Find where the given text appears and provide that cell's center as [X, Y] coordinate. 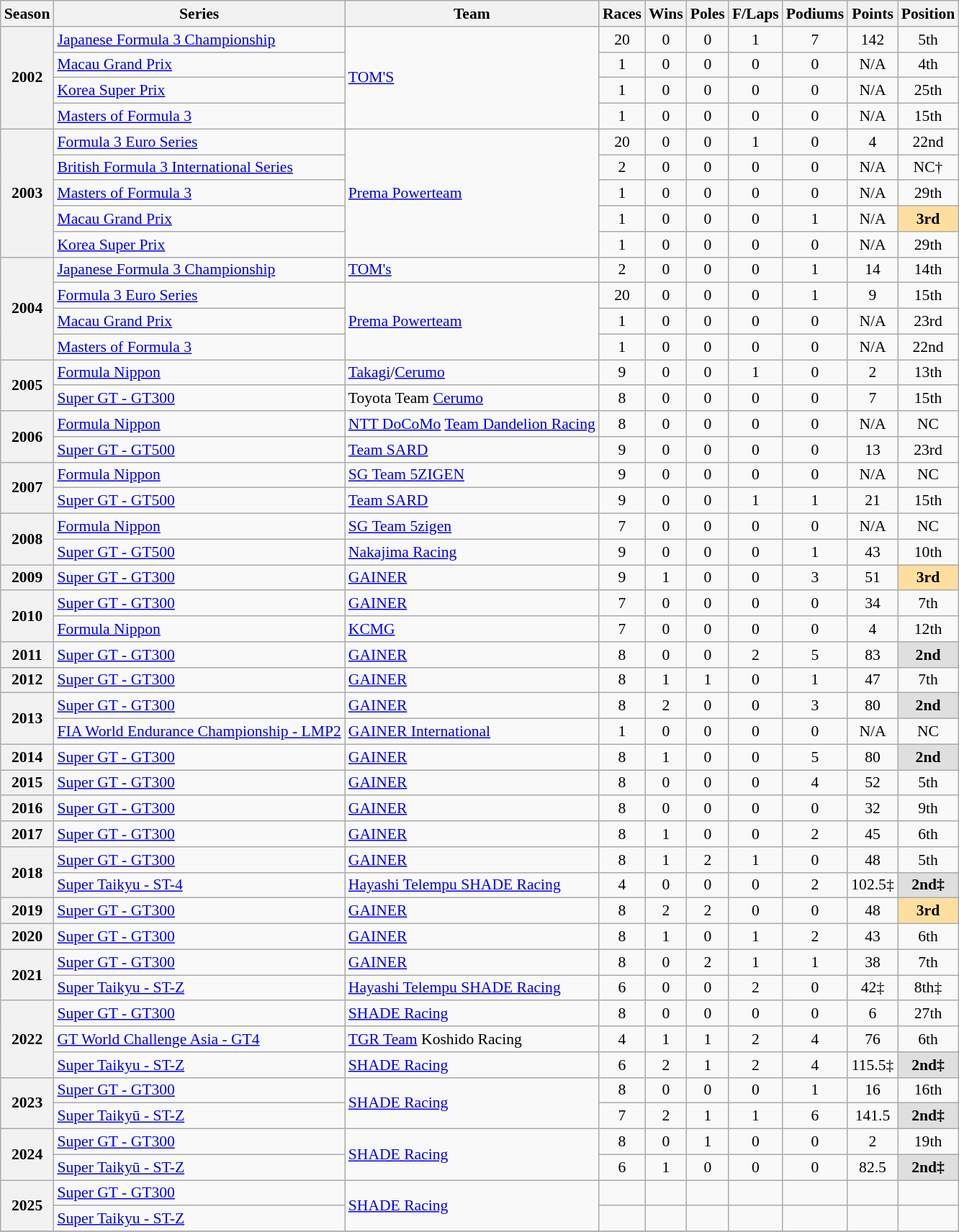
2020 [27, 937]
Podiums [815, 14]
141.5 [873, 1116]
2006 [27, 436]
2009 [27, 578]
2008 [27, 540]
2010 [27, 616]
2003 [27, 193]
34 [873, 604]
21 [873, 501]
KCMG [472, 629]
2023 [27, 1102]
2016 [27, 809]
TOM'S [472, 78]
Points [873, 14]
F/Laps [756, 14]
8th‡ [928, 988]
76 [873, 1039]
Wins [666, 14]
2014 [27, 757]
2024 [27, 1154]
13 [873, 450]
Poles [708, 14]
16th [928, 1090]
25th [928, 91]
NTT DoCoMo Team Dandelion Racing [472, 424]
SG Team 5ZIGEN [472, 475]
Toyota Team Cerumo [472, 399]
13th [928, 373]
2015 [27, 783]
FIA World Endurance Championship - LMP2 [199, 732]
14 [873, 270]
2017 [27, 834]
2002 [27, 78]
27th [928, 1014]
38 [873, 962]
4th [928, 65]
83 [873, 655]
2021 [27, 974]
102.5‡ [873, 885]
10th [928, 552]
12th [928, 629]
Season [27, 14]
Position [928, 14]
2005 [27, 386]
2022 [27, 1039]
51 [873, 578]
SG Team 5zigen [472, 527]
19th [928, 1142]
GAINER International [472, 732]
2025 [27, 1206]
52 [873, 783]
32 [873, 809]
42‡ [873, 988]
TOM's [472, 270]
45 [873, 834]
Takagi/Cerumo [472, 373]
2011 [27, 655]
2019 [27, 911]
82.5 [873, 1167]
47 [873, 680]
GT World Challenge Asia - GT4 [199, 1039]
2004 [27, 308]
2012 [27, 680]
2007 [27, 488]
14th [928, 270]
16 [873, 1090]
Nakajima Racing [472, 552]
Super Taikyu - ST-4 [199, 885]
NC† [928, 168]
9th [928, 809]
115.5‡ [873, 1065]
142 [873, 40]
Series [199, 14]
TGR Team Koshido Racing [472, 1039]
Races [622, 14]
2018 [27, 872]
Team [472, 14]
British Formula 3 International Series [199, 168]
2013 [27, 718]
